Output the (X, Y) coordinate of the center of the cell containing the given text.  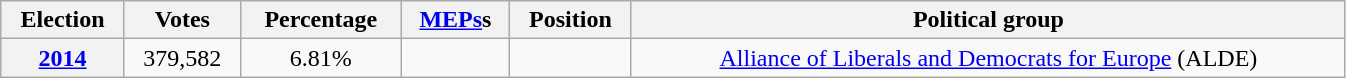
MEPss (455, 20)
Votes (182, 20)
Position (570, 20)
Election (63, 20)
Alliance of Liberals and Democrats for Europe (ALDE) (988, 58)
Political group (988, 20)
Percentage (320, 20)
379,582 (182, 58)
2014 (63, 58)
6.81% (320, 58)
